Capture the cell that displays the provided text and extract its (x, y) central coordinate. 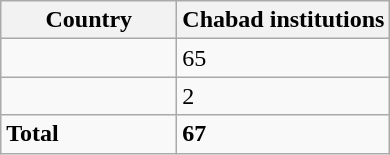
Chabad institutions (284, 20)
65 (284, 58)
Country (89, 20)
67 (284, 134)
Total (89, 134)
2 (284, 96)
